Extract the (x, y) coordinate from the center of the cell holding the provided text.  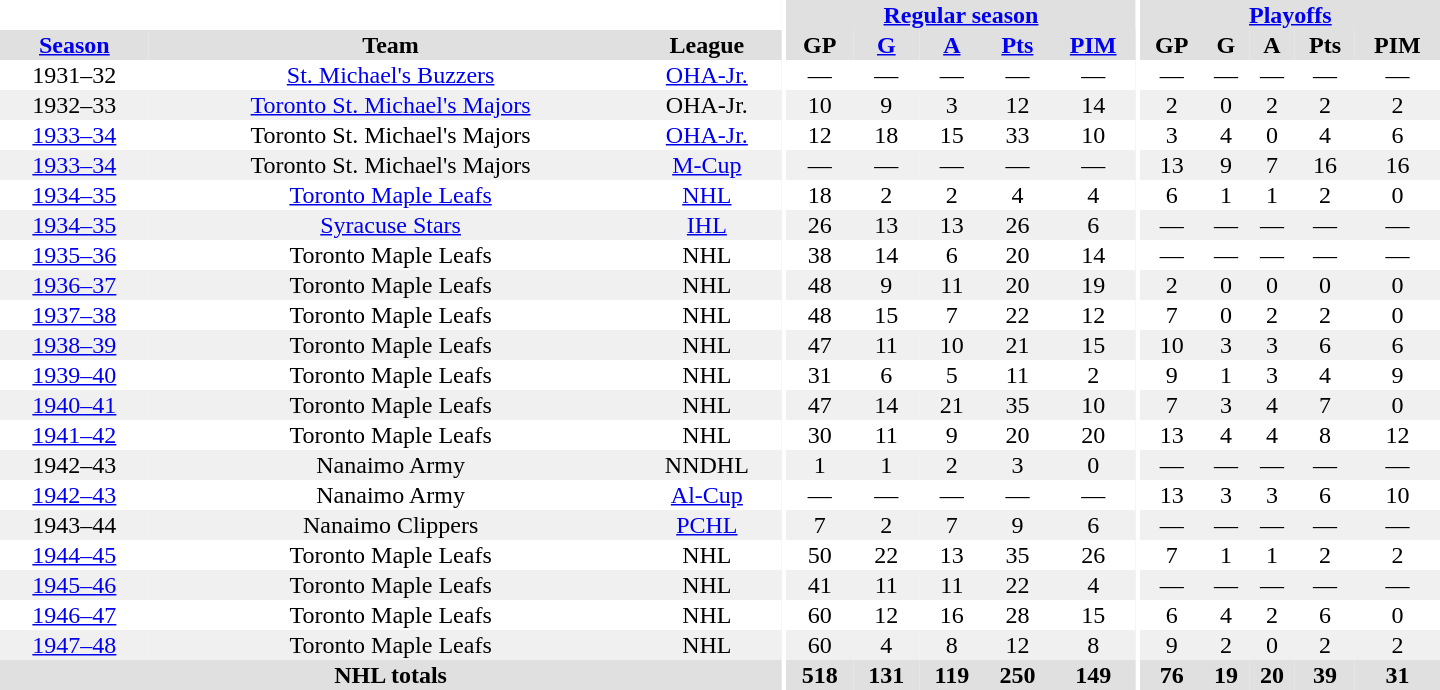
76 (1172, 675)
30 (820, 435)
131 (886, 675)
1944–45 (74, 555)
1939–40 (74, 375)
28 (1018, 615)
Al-Cup (706, 495)
1940–41 (74, 405)
33 (1018, 135)
1931–32 (74, 75)
1941–42 (74, 435)
5 (952, 375)
1943–44 (74, 525)
Syracuse Stars (391, 225)
119 (952, 675)
NNDHL (706, 465)
IHL (706, 225)
39 (1325, 675)
1937–38 (74, 315)
1935–36 (74, 255)
NHL totals (390, 675)
50 (820, 555)
518 (820, 675)
1938–39 (74, 345)
M-Cup (706, 165)
250 (1018, 675)
1932–33 (74, 105)
Nanaimo Clippers (391, 525)
149 (1094, 675)
41 (820, 585)
League (706, 45)
Playoffs (1290, 15)
St. Michael's Buzzers (391, 75)
1947–48 (74, 645)
1946–47 (74, 615)
1936–37 (74, 285)
Regular season (960, 15)
1945–46 (74, 585)
PCHL (706, 525)
38 (820, 255)
Team (391, 45)
Season (74, 45)
